Output the [x, y] coordinate of the center of the cell containing the given text.  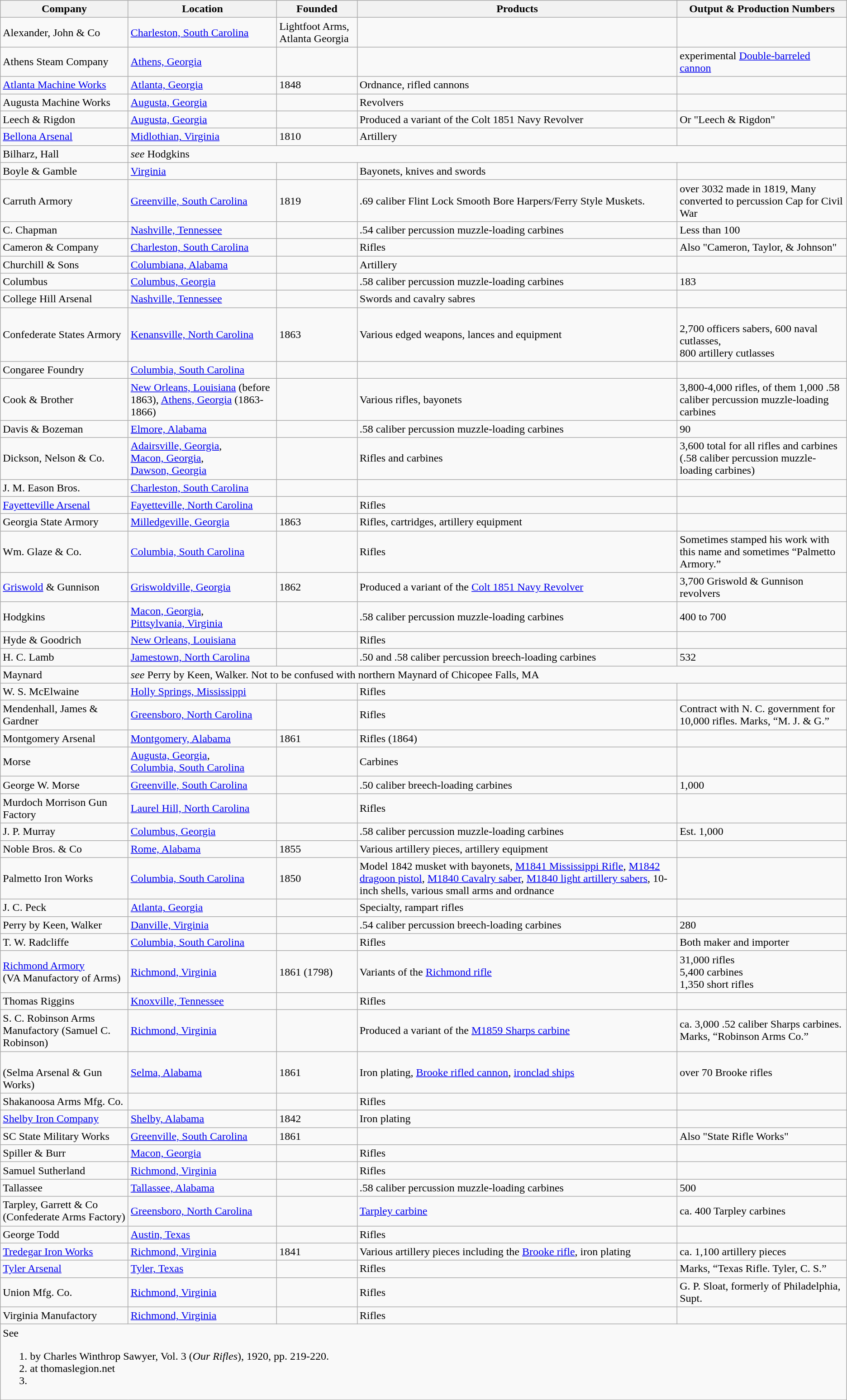
Columbiana, Alabama [202, 265]
Hodgkins [64, 616]
George W. Morse [64, 785]
Richmond Armory(VA Manufactory of Arms) [64, 971]
Dickson, Nelson & Co. [64, 458]
G. P. Sloat, formerly of Philadelphia, Supt. [762, 1292]
Shelby, Alabama [202, 1119]
over 3032 made in 1819, Many converted to percussion Cap for Civil War [762, 200]
Or "Leech & Rigdon" [762, 119]
1841 [317, 1252]
1,000 [762, 785]
400 to 700 [762, 616]
SC State Military Works [64, 1136]
Founded [317, 9]
Swords and cavalry sabres [517, 299]
1819 [317, 200]
1842 [317, 1119]
Spiller & Burr [64, 1153]
Produced a variant of the M1859 Sharps carbine [517, 1030]
Tallassee, Alabama [202, 1188]
Location [202, 9]
Mendenhall, James & Gardner [64, 715]
Variants of the Richmond rifle [517, 971]
Confederate States Armory [64, 335]
Revolvers [517, 102]
Tallassee [64, 1188]
Griswold & Gunnison [64, 587]
Marks, “Texas Rifle. Tyler, C. S.” [762, 1269]
Macon, Georgia,Pittsylvania, Virginia [202, 616]
ca. 1,100 artillery pieces [762, 1252]
ca. 400 Tarpley carbines [762, 1211]
George Todd [64, 1234]
Union Mfg. Co. [64, 1292]
Various rifles, bayonets [517, 400]
31,000 rifles5,400 carbines1,350 short rifles [762, 971]
.50 and .58 caliber percussion breech-loading carbines [517, 657]
500 [762, 1188]
Both maker and importer [762, 942]
W. S. McElwaine [64, 692]
Macon, Georgia [202, 1153]
Carbines [517, 762]
Iron plating [517, 1119]
Midlothian, Virginia [202, 137]
Est. 1,000 [762, 832]
90 [762, 429]
Fayetteville Arsenal [64, 505]
Bayonets, knives and swords [517, 171]
S. C. Robinson Arms Manufactory (Samuel C. Robinson) [64, 1030]
T. W. Radcliffe [64, 942]
Tredegar Iron Works [64, 1252]
Congaree Foundry [64, 370]
1850 [317, 878]
3,600 total for all rifles and carbines (.58 caliber percussion muzzle-loading carbines) [762, 458]
Rifles (1864) [517, 738]
Kenansville, North Carolina [202, 335]
Athens, Georgia [202, 62]
Perry by Keen, Walker [64, 925]
3,800-4,000 rifles, of them 1,000 .58 caliber percussion muzzle-loading carbines [762, 400]
Davis & Bozeman [64, 429]
Maynard [64, 675]
Tyler Arsenal [64, 1269]
2,700 officers sabers, 600 naval cutlasses,800 artillery cutlasses [762, 335]
Bellona Arsenal [64, 137]
Noble Bros. & Co [64, 849]
Ordnance, rifled cannons [517, 85]
Holly Springs, Mississippi [202, 692]
Various artillery pieces including the Brooke rifle, iron plating [517, 1252]
ca. 3,000 .52 caliber Sharps carbines. Marks, “Robinson Arms Co.” [762, 1030]
see Hodgkins [487, 154]
Montgomery Arsenal [64, 738]
Alexander, John & Co [64, 33]
(Selma Arsenal & Gun Works) [64, 1072]
Knoxville, Tennessee [202, 1001]
College Hill Arsenal [64, 299]
1862 [317, 587]
532 [762, 657]
Thomas Riggins [64, 1001]
Specialty, rampart rifles [517, 908]
.69 caliber Flint Lock Smooth Bore Harpers/Ferry Style Muskets. [517, 200]
Bilharz, Hall [64, 154]
Fayetteville, North Carolina [202, 505]
Virginia [202, 171]
183 [762, 282]
Tarpley carbine [517, 1211]
Jamestown, North Carolina [202, 657]
Rifles, cartridges, artillery equipment [517, 522]
Boyle & Gamble [64, 171]
Murdoch Morrison Gun Factory [64, 808]
Shelby Iron Company [64, 1119]
Shakanoosa Arms Mfg. Co. [64, 1102]
Columbus [64, 282]
Contract with N. C. government for 10,000 rifles. Marks, “M. J. & G.” [762, 715]
see Perry by Keen, Walker. Not to be confused with northern Maynard of Chicopee Falls, MA [487, 675]
J. P. Murray [64, 832]
Hyde & Goodrich [64, 640]
Also "State Rifle Works" [762, 1136]
Cameron & Company [64, 247]
over 70 Brooke rifles [762, 1072]
Griswoldville, Georgia [202, 587]
New Orleans, Louisiana (before 1863), Athens, Georgia (1863-1866) [202, 400]
Various edged weapons, lances and equipment [517, 335]
Rifles and carbines [517, 458]
Palmetto Iron Works [64, 878]
C. Chapman [64, 230]
Also "Cameron, Taylor, & Johnson" [762, 247]
Athens Steam Company [64, 62]
Austin, Texas [202, 1234]
experimental Double-barreled cannon [762, 62]
Adairsville, Georgia, Macon, Georgia, Dawson, Georgia [202, 458]
Augusta, Georgia, Columbia, South Carolina [202, 762]
Sometimes stamped his work with this name and sometimes “Palmetto Armory.” [762, 552]
Selma, Alabama [202, 1072]
280 [762, 925]
Company [64, 9]
J. C. Peck [64, 908]
Danville, Virginia [202, 925]
.50 caliber breech-loading carbines [517, 785]
See by Charles Winthrop Sawyer, Vol. 3 (Our Rifles), 1920, pp. 219-220. at thomaslegion.net [423, 1362]
Products [517, 9]
Various artillery pieces, artillery equipment [517, 849]
Cook & Brother [64, 400]
New Orleans, Louisiana [202, 640]
.54 caliber percussion muzzle-loading carbines [517, 230]
Virginia Manufactory [64, 1315]
Atlanta Machine Works [64, 85]
Rome, Alabama [202, 849]
.54 caliber percussion breech-loading carbines [517, 925]
H. C. Lamb [64, 657]
1855 [317, 849]
Tarpley, Garrett & Co(Confederate Arms Factory) [64, 1211]
Leech & Rigdon [64, 119]
Milledgeville, Georgia [202, 522]
Elmore, Alabama [202, 429]
3,700 Griswold & Gunnison revolvers [762, 587]
Output & Production Numbers [762, 9]
Georgia State Armory [64, 522]
Morse [64, 762]
Churchill & Sons [64, 265]
Lightfoot Arms, Atlanta Georgia [317, 33]
Wm. Glaze & Co. [64, 552]
Less than 100 [762, 230]
Carruth Armory [64, 200]
Montgomery, Alabama [202, 738]
J. M. Eason Bros. [64, 488]
1810 [317, 137]
Samuel Sutherland [64, 1171]
Laurel Hill, North Carolina [202, 808]
Iron plating, Brooke rifled cannon, ironclad ships [517, 1072]
1848 [317, 85]
1861 (1798) [317, 971]
Tyler, Texas [202, 1269]
Augusta Machine Works [64, 102]
